For the text-containing cell, return its midpoint in [X, Y] coordinate format. 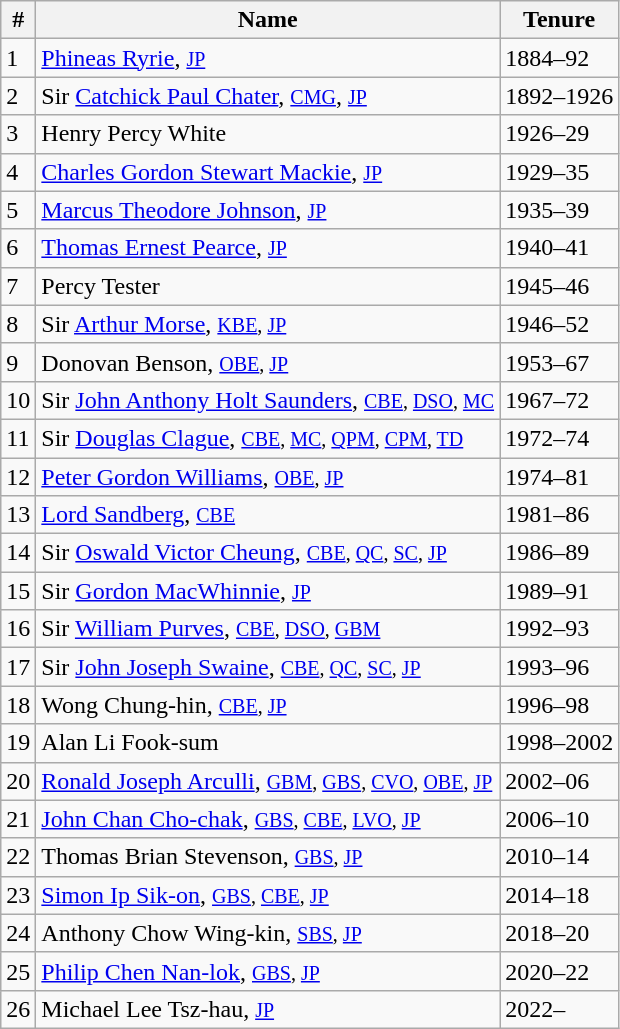
Sir John Joseph Swaine, CBE, QC, SC, JP [268, 667]
2010–14 [560, 857]
Peter Gordon Williams, OBE, JP [268, 477]
Name [268, 20]
9 [18, 362]
4 [18, 172]
7 [18, 286]
Marcus Theodore Johnson, JP [268, 210]
1953–67 [560, 362]
21 [18, 819]
1972–74 [560, 438]
15 [18, 591]
Henry Percy White [268, 134]
1986–89 [560, 553]
Donovan Benson, OBE, JP [268, 362]
17 [18, 667]
1967–72 [560, 400]
3 [18, 134]
2 [18, 96]
1989–91 [560, 591]
23 [18, 895]
Sir Oswald Victor Cheung, CBE, QC, SC, JP [268, 553]
1945–46 [560, 286]
1996–98 [560, 705]
Wong Chung-hin, CBE, JP [268, 705]
1981–86 [560, 515]
Thomas Brian Stevenson, GBS, JP [268, 857]
6 [18, 248]
8 [18, 324]
Michael Lee Tsz-hau, JP [268, 1009]
1926–29 [560, 134]
24 [18, 933]
2006–10 [560, 819]
1935–39 [560, 210]
Phineas Ryrie, JP [268, 58]
Ronald Joseph Arculli, GBM, GBS, CVO, OBE, JP [268, 781]
Thomas Ernest Pearce, JP [268, 248]
22 [18, 857]
20 [18, 781]
Sir William Purves, CBE, DSO, GBM [268, 629]
Sir Catchick Paul Chater, CMG, JP [268, 96]
Sir Gordon MacWhinnie, JP [268, 591]
1892–1926 [560, 96]
14 [18, 553]
5 [18, 210]
2022– [560, 1009]
16 [18, 629]
26 [18, 1009]
1993–96 [560, 667]
Philip Chen Nan-lok, GBS, JP [268, 971]
Sir Douglas Clague, CBE, MC, QPM, CPM, TD [268, 438]
Percy Tester [268, 286]
1 [18, 58]
# [18, 20]
11 [18, 438]
1940–41 [560, 248]
10 [18, 400]
1946–52 [560, 324]
19 [18, 743]
1884–92 [560, 58]
25 [18, 971]
Sir Arthur Morse, KBE, JP [268, 324]
Alan Li Fook-sum [268, 743]
2014–18 [560, 895]
18 [18, 705]
12 [18, 477]
1929–35 [560, 172]
13 [18, 515]
John Chan Cho-chak, GBS, CBE, LVO, JP [268, 819]
1998–2002 [560, 743]
Tenure [560, 20]
Simon Ip Sik-on, GBS, CBE, JP [268, 895]
1992–93 [560, 629]
2018–20 [560, 933]
Lord Sandberg, CBE [268, 515]
1974–81 [560, 477]
Charles Gordon Stewart Mackie, JP [268, 172]
Sir John Anthony Holt Saunders, CBE, DSO, MC [268, 400]
2002–06 [560, 781]
Anthony Chow Wing-kin, SBS, JP [268, 933]
2020–22 [560, 971]
